Pinpoint the cell where the given text exists, returning its [x, y] midpoint coordinate. 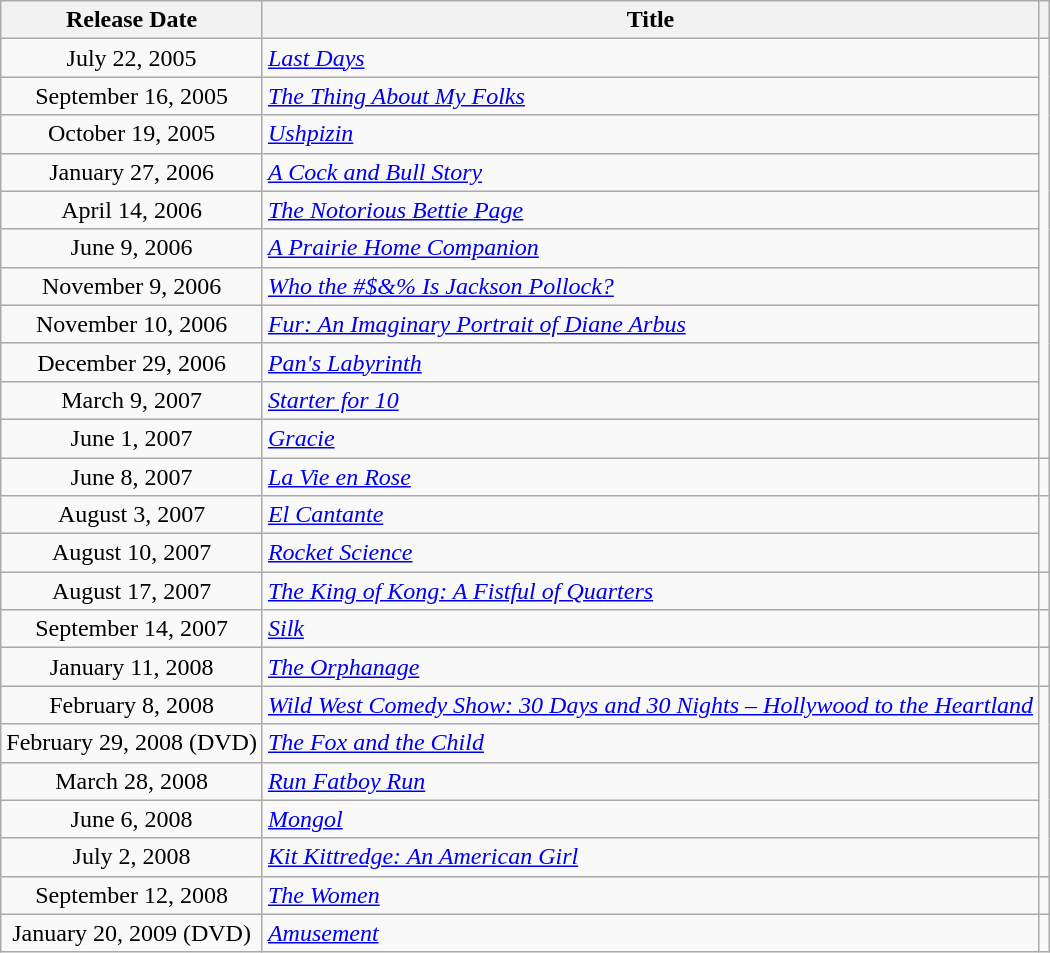
January 20, 2009 (DVD) [132, 933]
August 17, 2007 [132, 591]
July 2, 2008 [132, 857]
The Notorious Bettie Page [650, 210]
September 16, 2005 [132, 96]
Pan's Labyrinth [650, 362]
Silk [650, 629]
January 11, 2008 [132, 667]
The Fox and the Child [650, 743]
June 8, 2007 [132, 477]
September 14, 2007 [132, 629]
Wild West Comedy Show: 30 Days and 30 Nights – Hollywood to the Heartland [650, 705]
Amusement [650, 933]
El Cantante [650, 515]
The King of Kong: A Fistful of Quarters [650, 591]
November 10, 2006 [132, 324]
June 6, 2008 [132, 819]
Last Days [650, 58]
Fur: An Imaginary Portrait of Diane Arbus [650, 324]
The Women [650, 895]
February 8, 2008 [132, 705]
Release Date [132, 20]
Kit Kittredge: An American Girl [650, 857]
La Vie en Rose [650, 477]
January 27, 2006 [132, 172]
The Orphanage [650, 667]
Run Fatboy Run [650, 781]
July 22, 2005 [132, 58]
December 29, 2006 [132, 362]
September 12, 2008 [132, 895]
June 9, 2006 [132, 248]
Rocket Science [650, 553]
Who the #$&% Is Jackson Pollock? [650, 286]
Starter for 10 [650, 400]
April 14, 2006 [132, 210]
Ushpizin [650, 134]
February 29, 2008 (DVD) [132, 743]
Mongol [650, 819]
November 9, 2006 [132, 286]
The Thing About My Folks [650, 96]
Title [650, 20]
August 3, 2007 [132, 515]
March 28, 2008 [132, 781]
March 9, 2007 [132, 400]
August 10, 2007 [132, 553]
A Prairie Home Companion [650, 248]
October 19, 2005 [132, 134]
June 1, 2007 [132, 438]
A Cock and Bull Story [650, 172]
Gracie [650, 438]
